Provide the [X, Y] coordinate of the cell's center where the given text is located.  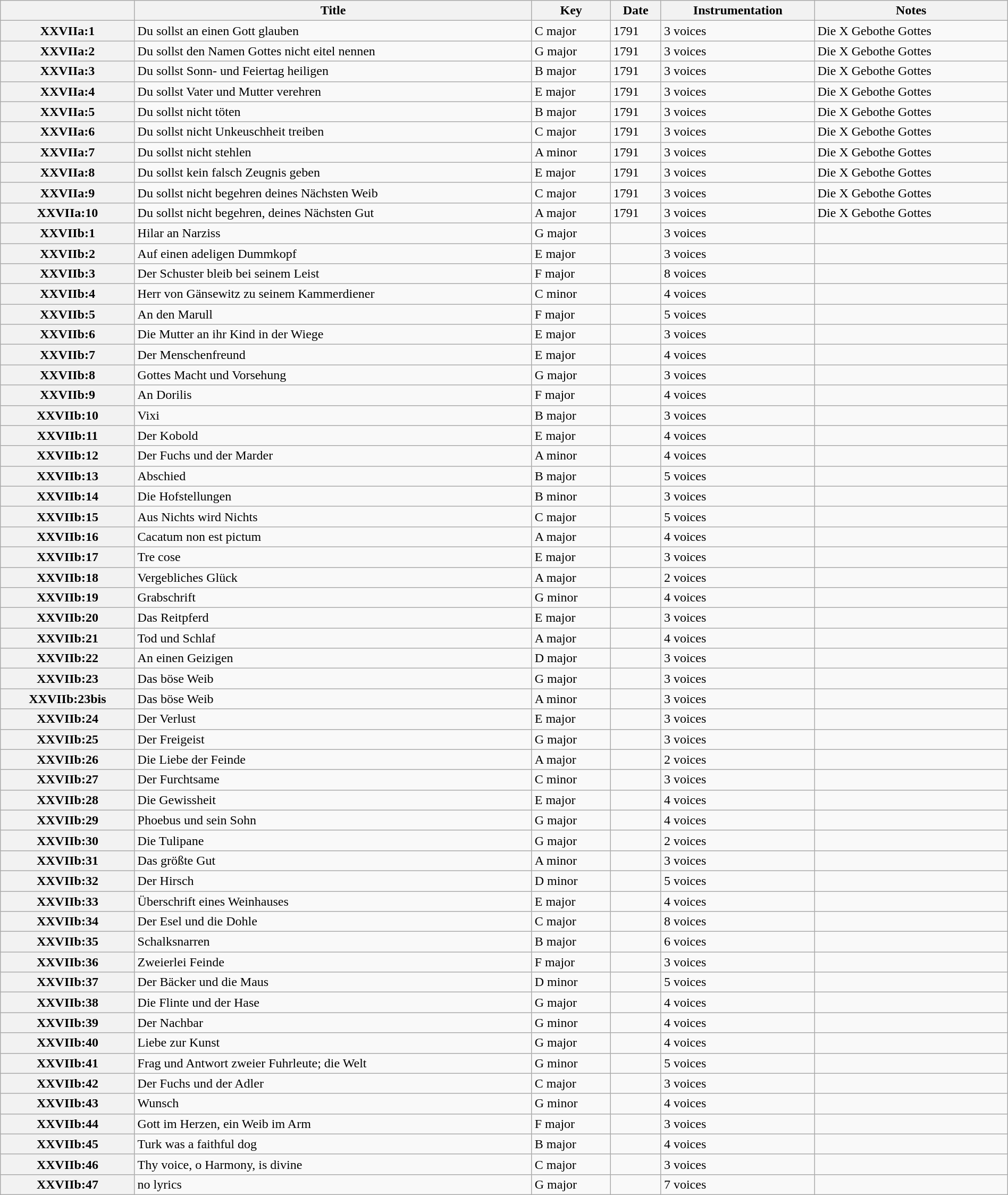
Herr von Gänsewitz zu seinem Kammerdiener [333, 294]
XXVIIb:6 [68, 335]
An den Marull [333, 314]
Tod und Schlaf [333, 638]
Du sollst nicht stehlen [333, 152]
Title [333, 11]
XXVIIb:18 [68, 577]
Du sollst nicht töten [333, 112]
Der Schuster bleib bei seinem Leist [333, 274]
Die Mutter an ihr Kind in der Wiege [333, 335]
XXVIIb:44 [68, 1124]
Frag und Antwort zweier Fuhrleute; die Welt [333, 1063]
Date [636, 11]
XXVIIb:34 [68, 922]
XXVIIb:23 [68, 679]
Der Menschenfreund [333, 355]
XXVIIb:38 [68, 1002]
XXVIIb:46 [68, 1164]
XXVIIb:22 [68, 658]
XXVIIa:3 [68, 71]
XXVIIb:31 [68, 860]
XXVIIb:47 [68, 1184]
Der Kobold [333, 436]
Der Verlust [333, 719]
6 voices [738, 942]
Schalksnarren [333, 942]
Du sollst nicht begehren deines Nächsten Weib [333, 193]
Cacatum non est pictum [333, 537]
Die Hofstellungen [333, 496]
Zweierlei Feinde [333, 962]
Du sollst nicht Unkeuschheit treiben [333, 132]
XXVIIb:15 [68, 516]
XXVIIb:32 [68, 881]
XXVIIb:13 [68, 476]
Liebe zur Kunst [333, 1043]
Du sollst Vater und Mutter verehren [333, 91]
Notes [911, 11]
no lyrics [333, 1184]
Du sollst an einen Gott glauben [333, 31]
Phoebus und sein Sohn [333, 820]
XXVIIb:39 [68, 1023]
XXVIIb:7 [68, 355]
XXVIIb:20 [68, 618]
XXVIIb:26 [68, 759]
Thy voice, o Harmony, is divine [333, 1164]
B minor [571, 496]
Du sollst Sonn- und Feiertag heiligen [333, 71]
Überschrift eines Weinhauses [333, 901]
XXVIIb:4 [68, 294]
XXVIIb:29 [68, 820]
XXVIIb:8 [68, 375]
XXVIIb:43 [68, 1104]
An einen Geizigen [333, 658]
XXVIIa:8 [68, 172]
Die Liebe der Feinde [333, 759]
XXVIIb:33 [68, 901]
Turk was a faithful dog [333, 1144]
Die Flinte und der Hase [333, 1002]
XXVIIb:5 [68, 314]
XXVIIb:2 [68, 254]
Tre cose [333, 557]
XXVIIa:1 [68, 31]
XXVIIa:5 [68, 112]
XXVIIb:27 [68, 780]
Du sollst den Namen Gottes nicht eitel nennen [333, 51]
XXVIIb:17 [68, 557]
XXVIIa:7 [68, 152]
XXVIIa:4 [68, 91]
Auf einen adeligen Dummkopf [333, 254]
Wunsch [333, 1104]
XXVIIb:28 [68, 800]
XXVIIb:19 [68, 598]
XXVIIb:23bis [68, 699]
XXVIIb:30 [68, 840]
Aus Nichts wird Nichts [333, 516]
Gott im Herzen, ein Weib im Arm [333, 1124]
Der Fuchs und der Adler [333, 1083]
Der Bäcker und die Maus [333, 982]
XXVIIb:21 [68, 638]
Die Gewissheit [333, 800]
XXVIIb:9 [68, 395]
XXVIIa:9 [68, 193]
Die Tulipane [333, 840]
XXVIIb:41 [68, 1063]
XXVIIb:12 [68, 456]
Gottes Macht und Vorsehung [333, 375]
XXVIIb:24 [68, 719]
XXVIIb:10 [68, 415]
Der Furchtsame [333, 780]
XXVIIb:35 [68, 942]
Hilar an Narziss [333, 233]
Das größte Gut [333, 860]
Key [571, 11]
XXVIIb:37 [68, 982]
XXVIIa:10 [68, 213]
Grabschrift [333, 598]
XXVIIb:36 [68, 962]
XXVIIb:42 [68, 1083]
Abschied [333, 476]
Instrumentation [738, 11]
XXVIIb:3 [68, 274]
XXVIIb:40 [68, 1043]
XXVIIb:11 [68, 436]
Du sollst nicht begehren, deines Nächsten Gut [333, 213]
Das Reitpferd [333, 618]
XXVIIa:2 [68, 51]
7 voices [738, 1184]
Der Esel und die Dohle [333, 922]
XXVIIb:25 [68, 739]
XXVIIb:1 [68, 233]
D major [571, 658]
XXVIIb:16 [68, 537]
An Dorilis [333, 395]
Der Freigeist [333, 739]
Der Nachbar [333, 1023]
Der Hirsch [333, 881]
Der Fuchs und der Marder [333, 456]
Du sollst kein falsch Zeugnis geben [333, 172]
XXVIIa:6 [68, 132]
Vergebliches Glück [333, 577]
XXVIIb:45 [68, 1144]
Vixi [333, 415]
XXVIIb:14 [68, 496]
